Locate the cell with the specified text and output its [X, Y] center coordinate. 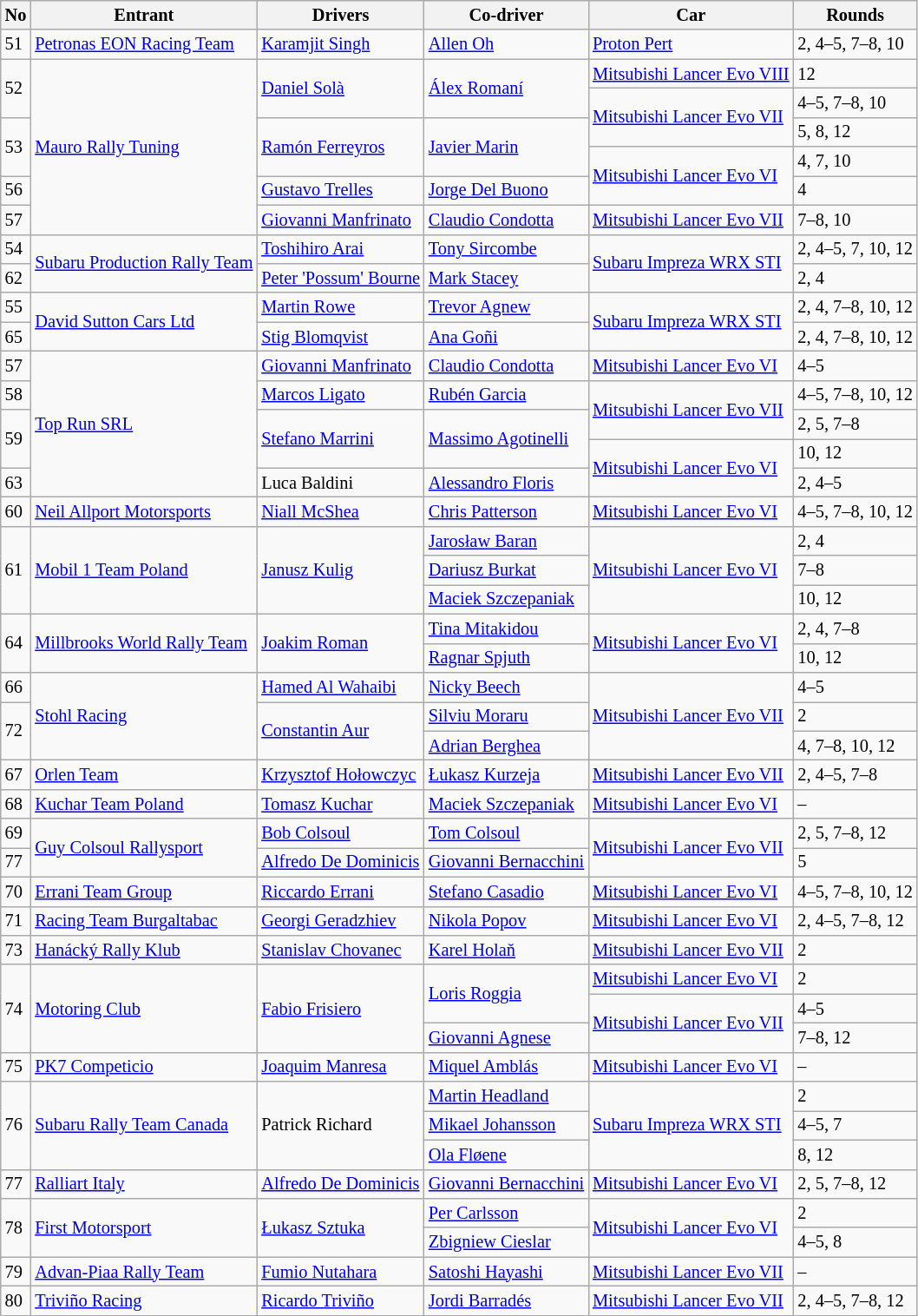
Silviu Moraru [507, 716]
12 [855, 74]
7–8 [855, 570]
Per Carlsson [507, 1213]
David Sutton Cars Ltd [144, 321]
Ricardo Triviño [340, 1300]
2, 4, 7–8 [855, 628]
55 [16, 307]
Orlen Team [144, 774]
Niall McShea [340, 511]
2, 4–5, 7–8, 10 [855, 44]
Chris Patterson [507, 511]
Car [691, 15]
Top Run SRL [144, 424]
Stefano Marrini [340, 439]
2, 5, 7–8 [855, 424]
Mikael Johansson [507, 1125]
71 [16, 921]
75 [16, 1067]
Nikola Popov [507, 921]
4–5, 7 [855, 1125]
Martin Headland [507, 1096]
Jordi Barradés [507, 1300]
Subaru Rally Team Canada [144, 1125]
7–8, 12 [855, 1037]
Entrant [144, 15]
Loris Roggia [507, 993]
Rubén Garcia [507, 395]
56 [16, 190]
76 [16, 1125]
65 [16, 337]
Hanácký Rally Klub [144, 950]
Motoring Club [144, 1009]
62 [16, 278]
Toshihiro Arai [340, 249]
No [16, 15]
53 [16, 146]
Tony Sircombe [507, 249]
Tina Mitakidou [507, 628]
2, 4–5 [855, 483]
Ramón Ferreyros [340, 146]
Ralliart Italy [144, 1184]
Mauro Rally Tuning [144, 147]
Millbrooks World Rally Team [144, 642]
Fumio Nutahara [340, 1272]
Trevor Agnew [507, 307]
Errani Team Group [144, 892]
52 [16, 89]
Gustavo Trelles [340, 190]
Mobil 1 Team Poland [144, 569]
72 [16, 731]
68 [16, 804]
Mark Stacey [507, 278]
78 [16, 1227]
Nicky Beech [507, 687]
Łukasz Kurzeja [507, 774]
Dariusz Burkat [507, 570]
Tomasz Kuchar [340, 804]
54 [16, 249]
Ragnar Spjuth [507, 658]
Stefano Casadio [507, 892]
Georgi Geradzhiev [340, 921]
Martin Rowe [340, 307]
4–5, 7–8, 10 [855, 102]
8, 12 [855, 1155]
5 [855, 862]
61 [16, 569]
70 [16, 892]
Massimo Agotinelli [507, 439]
Guy Colsoul Rallysport [144, 847]
Stig Blomqvist [340, 337]
Ana Goñi [507, 337]
Satoshi Hayashi [507, 1272]
4, 7, 10 [855, 161]
Co-driver [507, 15]
73 [16, 950]
Petronas EON Racing Team [144, 44]
Proton Pert [691, 44]
Giovanni Agnese [507, 1037]
Karamjit Singh [340, 44]
Neil Allport Motorsports [144, 511]
Fabio Frisiero [340, 1009]
Karel Holaň [507, 950]
Triviño Racing [144, 1300]
60 [16, 511]
64 [16, 642]
5, 8, 12 [855, 132]
4–5, 8 [855, 1242]
Alessandro Floris [507, 483]
Zbigniew Cieslar [507, 1242]
PK7 Competicio [144, 1067]
Riccardo Errani [340, 892]
7–8, 10 [855, 220]
Drivers [340, 15]
Janusz Kulig [340, 569]
Tom Colsoul [507, 833]
Daniel Solà [340, 89]
74 [16, 1009]
Stohl Racing [144, 715]
2, 4–5, 7, 10, 12 [855, 249]
Joaquim Manresa [340, 1067]
Krzysztof Hołowczyc [340, 774]
Jarosław Baran [507, 541]
Patrick Richard [340, 1125]
Álex Romaní [507, 89]
69 [16, 833]
59 [16, 439]
Hamed Al Wahaibi [340, 687]
Luca Baldini [340, 483]
Miquel Amblás [507, 1067]
Mitsubishi Lancer Evo VIII [691, 74]
Łukasz Sztuka [340, 1227]
Subaru Production Rally Team [144, 264]
First Motorsport [144, 1227]
67 [16, 774]
Bob Colsoul [340, 833]
Rounds [855, 15]
Racing Team Burgaltabac [144, 921]
Adrian Berghea [507, 746]
Stanislav Chovanec [340, 950]
Kuchar Team Poland [144, 804]
58 [16, 395]
Javier Marin [507, 146]
66 [16, 687]
Marcos Ligato [340, 395]
63 [16, 483]
Advan-Piaa Rally Team [144, 1272]
Constantin Aur [340, 731]
Jorge Del Buono [507, 190]
4 [855, 190]
Ola Fløene [507, 1155]
80 [16, 1300]
Joakim Roman [340, 642]
79 [16, 1272]
Peter 'Possum' Bourne [340, 278]
4, 7–8, 10, 12 [855, 746]
2, 4–5, 7–8 [855, 774]
51 [16, 44]
Allen Oh [507, 44]
